Provide the (X, Y) coordinate of the cell's center where the given text is located.  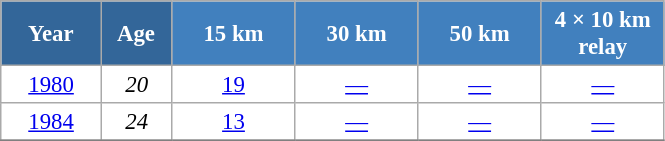
4 × 10 km relay (602, 34)
24 (136, 122)
15 km (234, 34)
Age (136, 34)
20 (136, 85)
1980 (52, 85)
13 (234, 122)
19 (234, 85)
Year (52, 34)
1984 (52, 122)
30 km (356, 34)
50 km (480, 34)
